Return [x, y] of the center of cell containing provided text 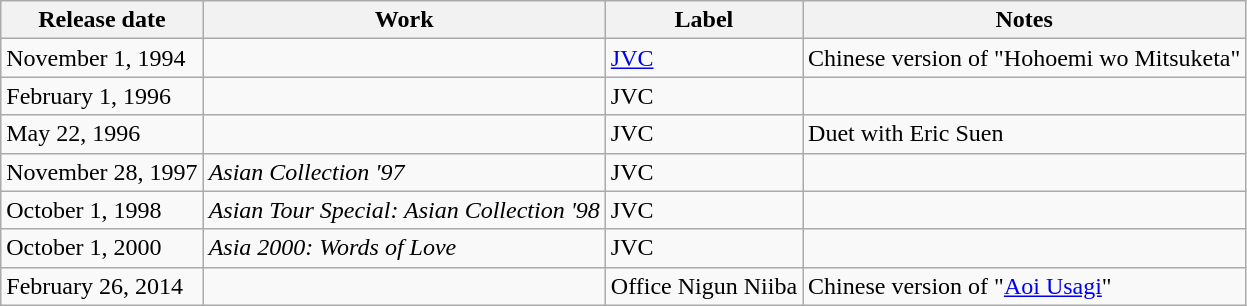
October 1, 1998 [102, 210]
October 1, 2000 [102, 248]
Notes [1024, 20]
February 26, 2014 [102, 286]
May 22, 1996 [102, 134]
Release date [102, 20]
November 28, 1997 [102, 172]
November 1, 1994 [102, 58]
Work [404, 20]
Office Nigun Niiba [704, 286]
Chinese version of "Aoi Usagi" [1024, 286]
Asia 2000: Words of Love [404, 248]
Chinese version of "Hohoemi wo Mitsuketa" [1024, 58]
Asian Tour Special: Asian Collection '98 [404, 210]
Label [704, 20]
February 1, 1996 [102, 96]
Duet with Eric Suen [1024, 134]
Asian Collection '97 [404, 172]
